Find where the given text appears and provide that cell's center as (X, Y) coordinate. 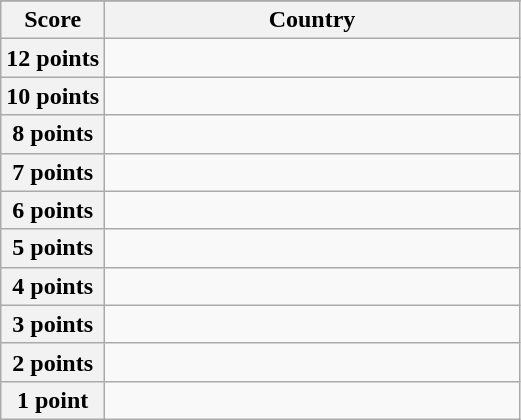
6 points (53, 210)
1 point (53, 400)
4 points (53, 286)
8 points (53, 134)
Score (53, 20)
5 points (53, 248)
12 points (53, 58)
10 points (53, 96)
Country (312, 20)
7 points (53, 172)
3 points (53, 324)
2 points (53, 362)
